Return (x, y) of the center of cell containing provided text 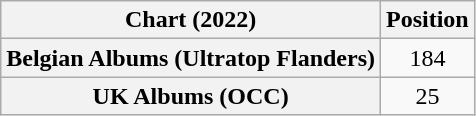
Belgian Albums (Ultratop Flanders) (191, 58)
UK Albums (OCC) (191, 96)
184 (428, 58)
Chart (2022) (191, 20)
Position (428, 20)
25 (428, 96)
